For the text-containing cell, return its midpoint in (x, y) coordinate format. 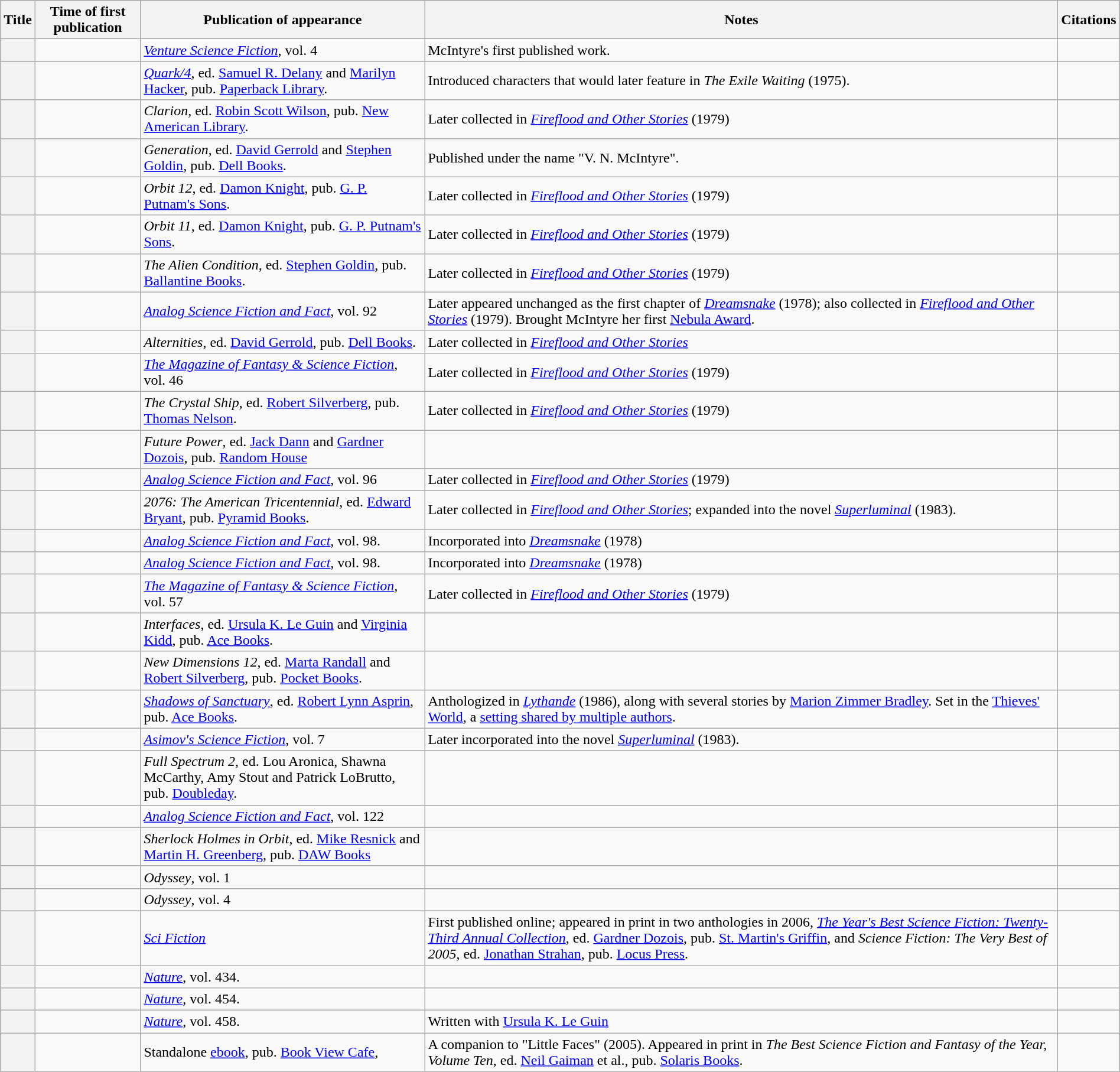
Later collected in Fireflood and Other Stories (741, 342)
Written with Ursula K. Le Guin (741, 1022)
Later incorporated into the novel Superluminal (1983). (741, 739)
Introduced characters that would later feature in The Exile Waiting (1975). (741, 80)
Published under the name "V. N. McIntyre". (741, 157)
Generation, ed. David Gerrold and Stephen Goldin, pub. Dell Books. (282, 157)
Later collected in Fireflood and Other Stories; expanded into the novel Superluminal (1983). (741, 511)
Odyssey, vol. 4 (282, 899)
New Dimensions 12, ed. Marta Randall and Robert Silverberg, pub. Pocket Books. (282, 670)
Odyssey, vol. 1 (282, 877)
The Alien Condition, ed. Stephen Goldin, pub. Ballantine Books. (282, 273)
Sherlock Holmes in Orbit, ed. Mike Resnick and Martin H. Greenberg, pub. DAW Books (282, 846)
Publication of appearance (282, 20)
Citations (1089, 20)
Time of first publication (87, 20)
Asimov's Science Fiction, vol. 7 (282, 739)
Venture Science Fiction, vol. 4 (282, 50)
Title (18, 20)
Alternities, ed. David Gerrold, pub. Dell Books. (282, 342)
Standalone ebook, pub. Book View Cafe, (282, 1052)
Clarion, ed. Robin Scott Wilson, pub. New American Library. (282, 119)
The Crystal Ship, ed. Robert Silverberg, pub. Thomas Nelson. (282, 410)
Analog Science Fiction and Fact, vol. 92 (282, 311)
Notes (741, 20)
Orbit 11, ed. Damon Knight, pub. G. P. Putnam's Sons. (282, 234)
The Magazine of Fantasy & Science Fiction, vol. 46 (282, 372)
Shadows of Sanctuary, ed. Robert Lynn Asprin, pub. Ace Books. (282, 709)
Orbit 12, ed. Damon Knight, pub. G. P. Putnam's Sons. (282, 196)
Full Spectrum 2, ed. Lou Aronica, Shawna McCarthy, Amy Stout and Patrick LoBrutto, pub. Doubleday. (282, 778)
The Magazine of Fantasy & Science Fiction, vol. 57 (282, 593)
Sci Fiction (282, 938)
Analog Science Fiction and Fact, vol. 122 (282, 816)
Quark/4, ed. Samuel R. Delany and Marilyn Hacker, pub. Paperback Library. (282, 80)
Future Power, ed. Jack Dann and Gardner Dozois, pub. Random House (282, 449)
Analog Science Fiction and Fact, vol. 96 (282, 480)
McIntyre's first published work. (741, 50)
Nature, vol. 454. (282, 999)
2076: The American Tricentennial, ed. Edward Bryant, pub. Pyramid Books. (282, 511)
Interfaces, ed. Ursula K. Le Guin and Virginia Kidd, pub. Ace Books. (282, 632)
Nature, vol. 434. (282, 977)
Nature, vol. 458. (282, 1022)
